Locate the cell with the specified text and output its [x, y] center coordinate. 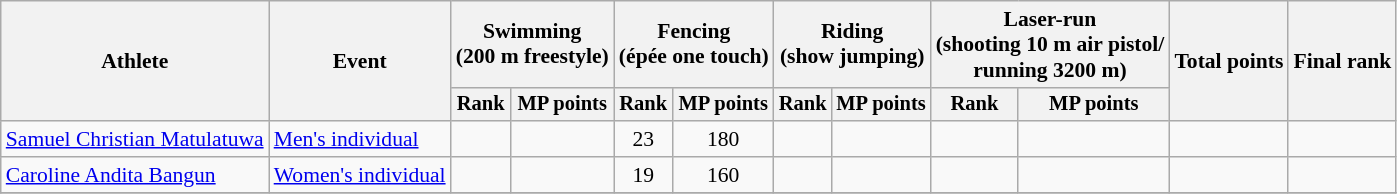
Event [360, 61]
Total points [1228, 61]
Final rank [1342, 61]
19 [644, 175]
160 [724, 175]
Swimming(200 m freestyle) [532, 44]
23 [644, 139]
Caroline Andita Bangun [135, 175]
Laser-run(shooting 10 m air pistol/running 3200 m) [1050, 44]
180 [724, 139]
Men's individual [360, 139]
Fencing(épée one touch) [694, 44]
Riding(show jumping) [852, 44]
Samuel Christian Matulatuwa [135, 139]
Athlete [135, 61]
Women's individual [360, 175]
